Pinpoint the cell where the given text exists, returning its (X, Y) midpoint coordinate. 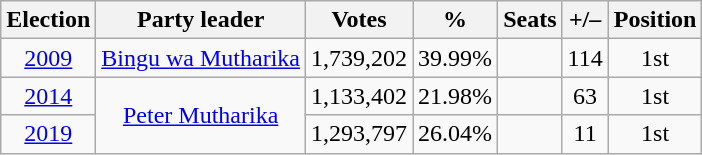
Peter Mutharika (201, 115)
+/– (585, 20)
Position (655, 20)
1,739,202 (360, 58)
2019 (48, 134)
63 (585, 96)
11 (585, 134)
2014 (48, 96)
Election (48, 20)
1,133,402 (360, 96)
39.99% (456, 58)
Bingu wa Mutharika (201, 58)
21.98% (456, 96)
26.04% (456, 134)
% (456, 20)
Votes (360, 20)
2009 (48, 58)
Seats (530, 20)
Party leader (201, 20)
114 (585, 58)
1,293,797 (360, 134)
